Scan for the cell matching the given text and deliver its (x, y) coordinate at center. 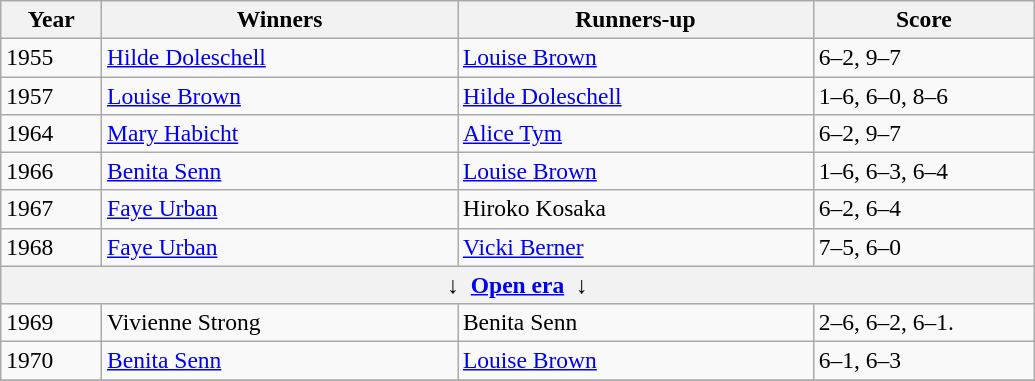
Runners-up (636, 19)
Score (924, 19)
1970 (52, 360)
Vicki Berner (636, 247)
6–1, 6–3 (924, 360)
1–6, 6–0, 8–6 (924, 95)
7–5, 6–0 (924, 247)
1955 (52, 57)
2–6, 6–2, 6–1. (924, 322)
Year (52, 19)
Hiroko Kosaka (636, 209)
1968 (52, 247)
Winners (280, 19)
Mary Habicht (280, 133)
↓ Open era ↓ (518, 285)
1957 (52, 95)
Vivienne Strong (280, 322)
1964 (52, 133)
1969 (52, 322)
6–2, 6–4 (924, 209)
1966 (52, 171)
1967 (52, 209)
1–6, 6–3, 6–4 (924, 171)
Alice Tym (636, 133)
